Pinpoint the cell where the given text exists, returning its (x, y) midpoint coordinate. 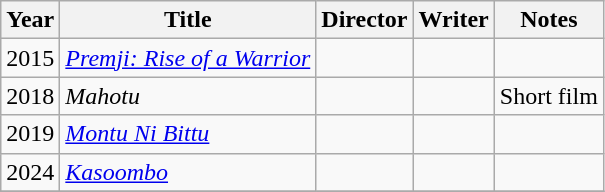
Title (188, 20)
Director (364, 20)
2015 (30, 58)
Year (30, 20)
Kasoombo (188, 172)
Writer (454, 20)
Notes (548, 20)
2018 (30, 96)
2019 (30, 134)
Short film (548, 96)
Mahotu (188, 96)
2024 (30, 172)
Montu Ni Bittu (188, 134)
Premji: Rise of a Warrior (188, 58)
